Output the (x, y) coordinate of the center of the cell containing the given text.  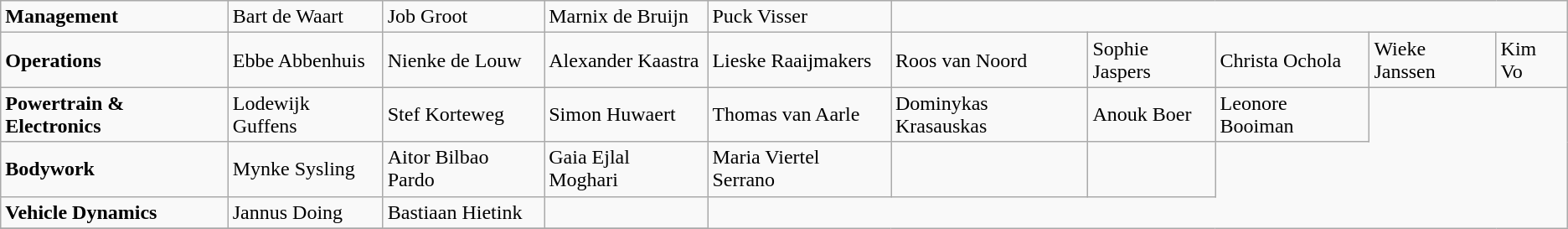
Leonore Booiman (1292, 114)
Maria Viertel Serrano (799, 169)
Jannus Doing (305, 212)
Management (115, 17)
Lodewijk Guffens (305, 114)
Sophie Jaspers (1152, 60)
Bodywork (115, 169)
Bart de Waart (305, 17)
Kim Vo (1531, 60)
Puck Visser (799, 17)
Bastiaan Hietink (464, 212)
Marnix de Bruijn (627, 17)
Christa Ochola (1292, 60)
Lieske Raaijmakers (799, 60)
Mynke Sysling (305, 169)
Simon Huwaert (627, 114)
Vehicle Dynamics (115, 212)
Gaia Ejlal Moghari (627, 169)
Dominykas Krasauskas (990, 114)
Thomas van Aarle (799, 114)
Nienke de Louw (464, 60)
Stef Korteweg (464, 114)
Operations (115, 60)
Aitor Bilbao Pardo (464, 169)
Ebbe Abbenhuis (305, 60)
Roos van Noord (990, 60)
Wieke Janssen (1432, 60)
Powertrain & Electronics (115, 114)
Anouk Boer (1152, 114)
Alexander Kaastra (627, 60)
Job Groot (464, 17)
